Locate the cell with the specified text and output its (x, y) center coordinate. 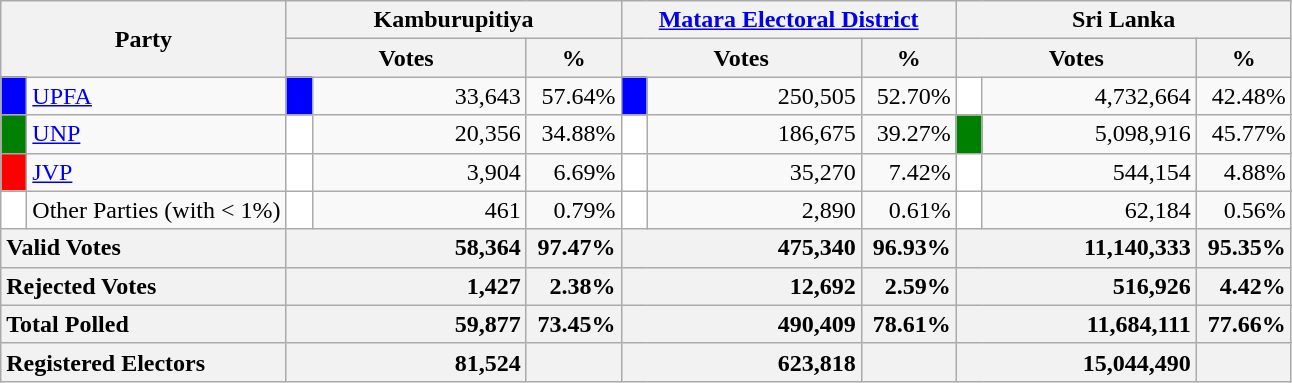
6.69% (574, 172)
11,684,111 (1076, 324)
15,044,490 (1076, 362)
JVP (156, 172)
461 (419, 210)
250,505 (754, 96)
57.64% (574, 96)
Rejected Votes (144, 286)
58,364 (406, 248)
Kamburupitiya (454, 20)
Registered Electors (144, 362)
59,877 (406, 324)
4.42% (1244, 286)
45.77% (1244, 134)
2.38% (574, 286)
Other Parties (with < 1%) (156, 210)
20,356 (419, 134)
11,140,333 (1076, 248)
73.45% (574, 324)
UPFA (156, 96)
0.61% (908, 210)
96.93% (908, 248)
7.42% (908, 172)
490,409 (741, 324)
Party (144, 39)
78.61% (908, 324)
39.27% (908, 134)
1,427 (406, 286)
35,270 (754, 172)
623,818 (741, 362)
77.66% (1244, 324)
52.70% (908, 96)
5,098,916 (1089, 134)
4,732,664 (1089, 96)
Total Polled (144, 324)
UNP (156, 134)
81,524 (406, 362)
516,926 (1076, 286)
475,340 (741, 248)
Matara Electoral District (788, 20)
4.88% (1244, 172)
2.59% (908, 286)
Valid Votes (144, 248)
95.35% (1244, 248)
12,692 (741, 286)
0.79% (574, 210)
34.88% (574, 134)
3,904 (419, 172)
186,675 (754, 134)
42.48% (1244, 96)
97.47% (574, 248)
62,184 (1089, 210)
33,643 (419, 96)
2,890 (754, 210)
0.56% (1244, 210)
544,154 (1089, 172)
Sri Lanka (1124, 20)
